Capture the cell that displays the provided text and extract its (X, Y) central coordinate. 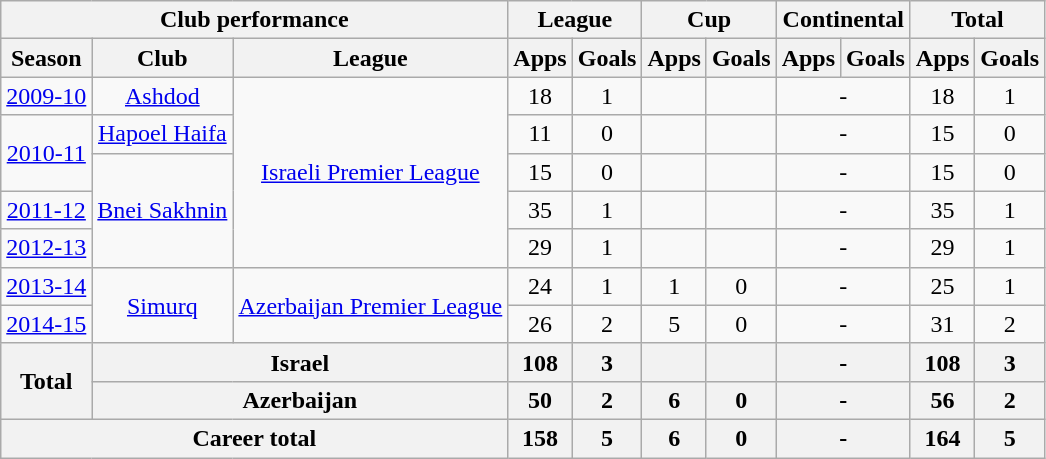
Israeli Premier League (370, 172)
164 (942, 438)
Simurq (162, 305)
24 (540, 286)
50 (540, 400)
Cup (709, 20)
Career total (254, 438)
Club performance (254, 20)
2012-13 (46, 248)
2009-10 (46, 96)
31 (942, 324)
Ashdod (162, 96)
Club (162, 58)
Season (46, 58)
56 (942, 400)
Hapoel Haifa (162, 134)
26 (540, 324)
Azerbaijan (300, 400)
2010-11 (46, 153)
25 (942, 286)
2011-12 (46, 210)
Continental (843, 20)
Israel (300, 362)
Azerbaijan Premier League (370, 305)
2014-15 (46, 324)
2013-14 (46, 286)
158 (540, 438)
Bnei Sakhnin (162, 210)
11 (540, 134)
